Find where the given text appears and provide that cell's center as [X, Y] coordinate. 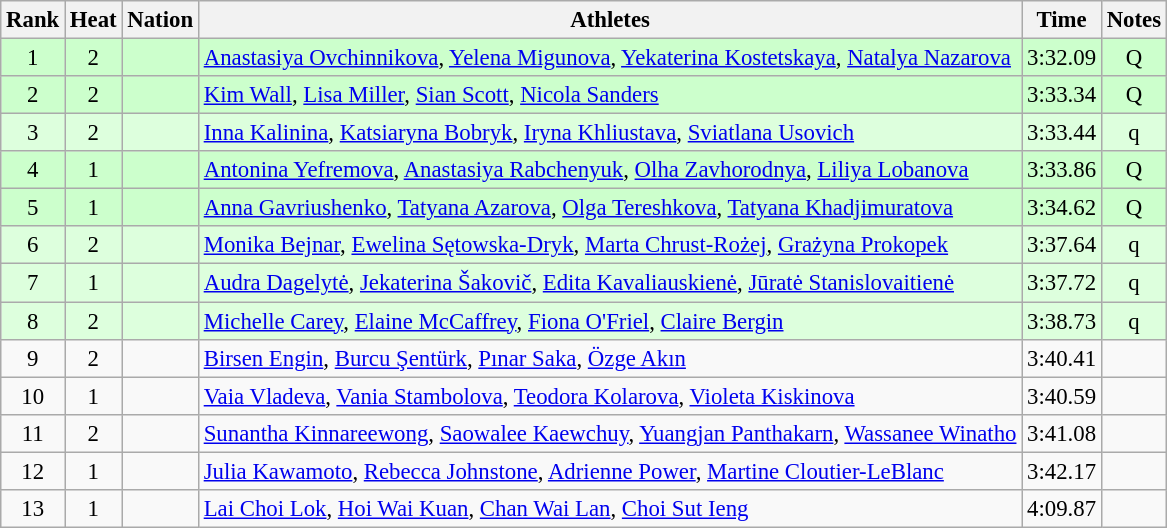
4 [33, 170]
Michelle Carey, Elaine McCaffrey, Fiona O'Friel, Claire Bergin [610, 321]
7 [33, 283]
3:42.17 [1062, 471]
Vaia Vladeva, Vania Stambolova, Teodora Kolarova, Violeta Kiskinova [610, 396]
3:40.59 [1062, 396]
Audra Dagelytė, Jekaterina Šakovič, Edita Kavaliauskienė, Jūratė Stanislovaitienė [610, 283]
Athletes [610, 20]
3:41.08 [1062, 433]
3:34.62 [1062, 208]
3:33.86 [1062, 170]
6 [33, 245]
Nation [160, 20]
Inna Kalinina, Katsiaryna Bobryk, Iryna Khliustava, Sviatlana Usovich [610, 133]
Rank [33, 20]
Antonina Yefremova, Anastasiya Rabchenyuk, Olha Zavhorodnya, Liliya Lobanova [610, 170]
Anastasiya Ovchinnikova, Yelena Migunova, Yekaterina Kostetskaya, Natalya Nazarova [610, 58]
Sunantha Kinnareewong, Saowalee Kaewchuy, Yuangjan Panthakarn, Wassanee Winatho [610, 433]
10 [33, 396]
Heat [94, 20]
Lai Choi Lok, Hoi Wai Kuan, Chan Wai Lan, Choi Sut Ieng [610, 509]
3:37.72 [1062, 283]
Notes [1134, 20]
3:37.64 [1062, 245]
3:32.09 [1062, 58]
Birsen Engin, Burcu Şentürk, Pınar Saka, Özge Akın [610, 358]
3:33.44 [1062, 133]
4:09.87 [1062, 509]
3:38.73 [1062, 321]
5 [33, 208]
12 [33, 471]
3:40.41 [1062, 358]
Kim Wall, Lisa Miller, Sian Scott, Nicola Sanders [610, 95]
8 [33, 321]
Monika Bejnar, Ewelina Sętowska-Dryk, Marta Chrust-Rożej, Grażyna Prokopek [610, 245]
11 [33, 433]
Time [1062, 20]
Anna Gavriushenko, Tatyana Azarova, Olga Tereshkova, Tatyana Khadjimuratova [610, 208]
Julia Kawamoto, Rebecca Johnstone, Adrienne Power, Martine Cloutier-LeBlanc [610, 471]
3 [33, 133]
3:33.34 [1062, 95]
13 [33, 509]
9 [33, 358]
